Identify which cell holds the provided text, then report its (X, Y) central coordinate. 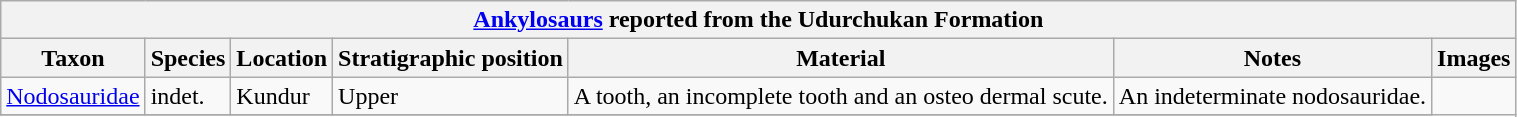
Ankylosaurs reported from the Udurchukan Formation (758, 20)
Images (1474, 58)
Taxon (73, 58)
Kundur (282, 96)
indet. (188, 96)
Upper (451, 96)
Species (188, 58)
A tooth, an incomplete tooth and an osteo dermal scute. (840, 96)
Stratigraphic position (451, 58)
Notes (1272, 58)
Material (840, 58)
An indeterminate nodosauridae. (1272, 96)
Location (282, 58)
Nodosauridae (73, 96)
